Provide the [X, Y] coordinate of the cell's center where the given text is located.  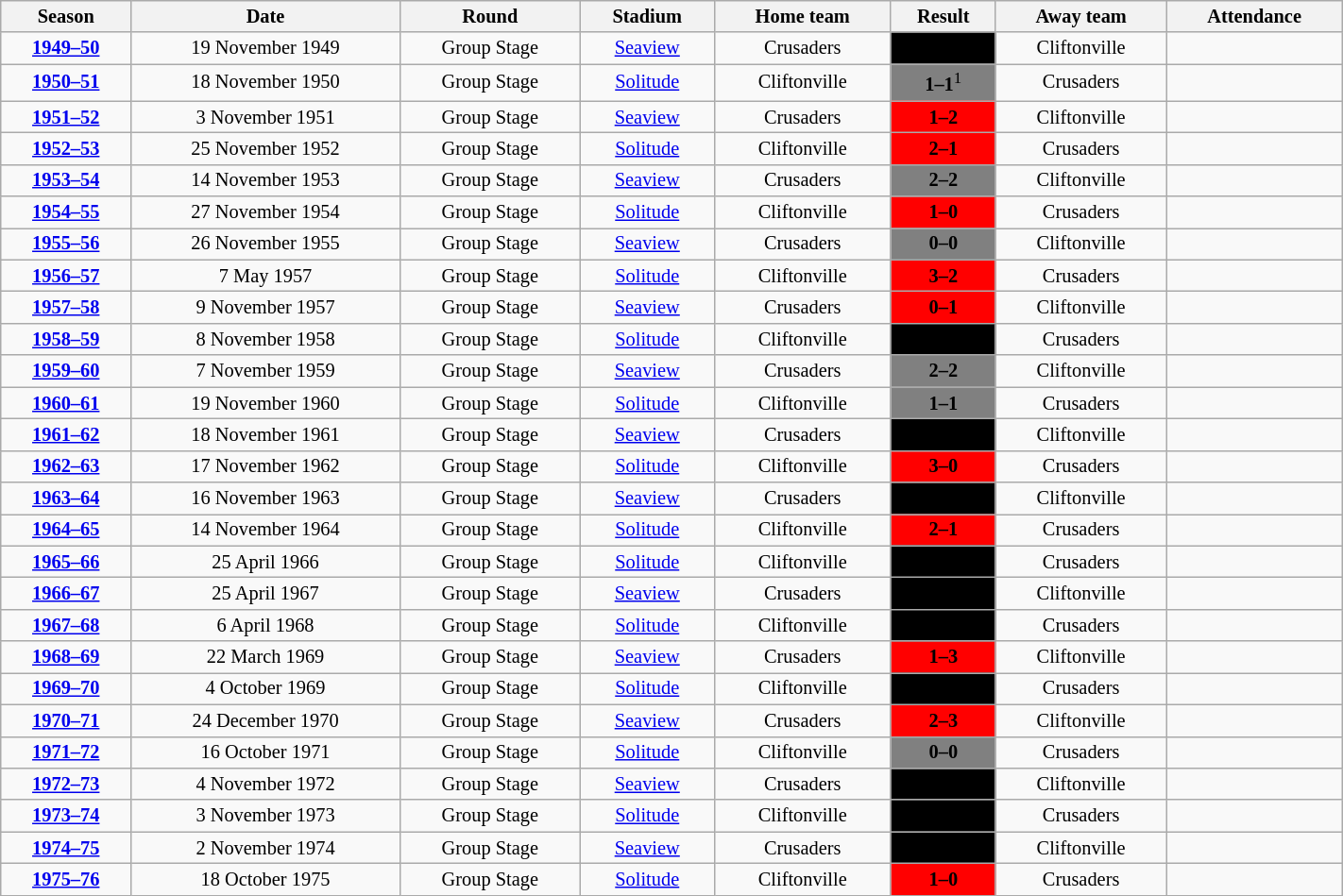
1960–61 [66, 403]
1958–59 [66, 339]
3 November 1951 [266, 117]
18 November 1961 [266, 434]
Attendance [1254, 16]
3–1 [943, 48]
8 November 1958 [266, 339]
1–4 [943, 816]
Season [66, 16]
1961–62 [66, 434]
18 November 1950 [266, 83]
1969–70 [66, 688]
Round [489, 16]
1959–60 [66, 371]
2–0 [943, 848]
14 November 1953 [266, 180]
1950–51 [66, 83]
1973–74 [66, 816]
25 April 1966 [266, 562]
1975–76 [66, 879]
27 November 1954 [266, 212]
1962–63 [66, 466]
1974–75 [66, 848]
1949–50 [66, 48]
Stadium [647, 16]
1968–69 [66, 657]
7 May 1957 [266, 276]
1–1 [943, 403]
19 November 1960 [266, 403]
5–0 [943, 498]
19 November 1949 [266, 48]
3–2 [943, 276]
0–1 [943, 308]
1972–73 [66, 784]
3 November 1973 [266, 816]
8–0 [943, 784]
1951–52 [66, 117]
1954–55 [66, 212]
1952–53 [66, 148]
18 October 1975 [266, 879]
7 November 1959 [266, 371]
4 November 1972 [266, 784]
1970–71 [66, 720]
1967–68 [66, 625]
6 April 1968 [266, 625]
1–5 [943, 688]
1966–67 [66, 593]
16 November 1963 [266, 498]
1957–58 [66, 308]
Away team [1080, 16]
1–11 [943, 83]
1963–64 [66, 498]
1953–54 [66, 180]
4 October 1969 [266, 688]
25 April 1967 [266, 593]
9 November 1957 [266, 308]
1971–72 [66, 752]
1956–57 [66, 276]
22 March 1969 [266, 657]
Home team [803, 16]
24 December 1970 [266, 720]
1955–56 [66, 244]
6–1 [943, 593]
2 November 1974 [266, 848]
14 November 1964 [266, 530]
26 November 1955 [266, 244]
25 November 1952 [266, 148]
Date [266, 16]
16 October 1971 [266, 752]
17 November 1962 [266, 466]
1965–66 [66, 562]
Result [943, 16]
1964–65 [66, 530]
